Extract the [x, y] coordinate from the center of the cell holding the provided text.  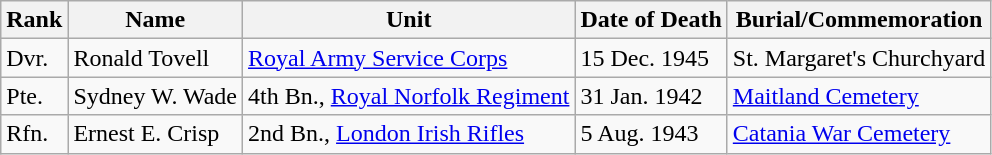
2nd Bn., London Irish Rifles [409, 134]
Unit [409, 20]
Rfn. [34, 134]
St. Margaret's Churchyard [859, 58]
15 Dec. 1945 [651, 58]
Maitland Cemetery [859, 96]
Date of Death [651, 20]
Ernest E. Crisp [156, 134]
Name [156, 20]
Royal Army Service Corps [409, 58]
Catania War Cemetery [859, 134]
Burial/Commemoration [859, 20]
31 Jan. 1942 [651, 96]
Pte. [34, 96]
Rank [34, 20]
4th Bn., Royal Norfolk Regiment [409, 96]
Dvr. [34, 58]
5 Aug. 1943 [651, 134]
Ronald Tovell [156, 58]
Sydney W. Wade [156, 96]
